Identify which cell holds the provided text, then report its (X, Y) central coordinate. 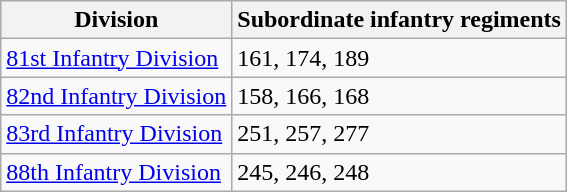
83rd Infantry Division (116, 134)
Subordinate infantry regiments (400, 20)
245, 246, 248 (400, 172)
88th Infantry Division (116, 172)
158, 166, 168 (400, 96)
82nd Infantry Division (116, 96)
251, 257, 277 (400, 134)
Division (116, 20)
81st Infantry Division (116, 58)
161, 174, 189 (400, 58)
